Output the [X, Y] coordinate of the center of the cell containing the given text.  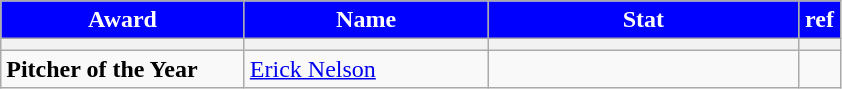
Pitcher of the Year [123, 69]
Stat [644, 20]
Award [123, 20]
Name [366, 20]
Erick Nelson [366, 69]
ref [820, 20]
